Identify which cell holds the provided text, then report its (X, Y) central coordinate. 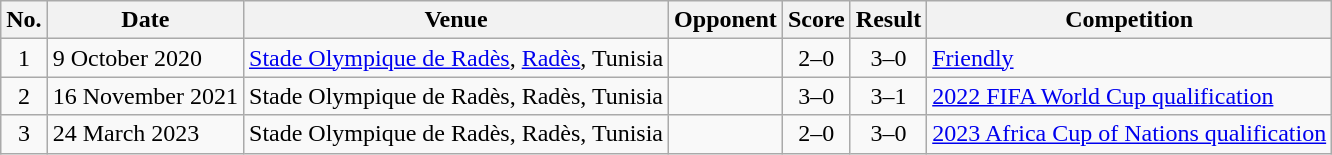
24 March 2023 (145, 134)
2022 FIFA World Cup qualification (1130, 96)
Friendly (1130, 58)
3 (24, 134)
16 November 2021 (145, 96)
Result (888, 20)
2023 Africa Cup of Nations qualification (1130, 134)
9 October 2020 (145, 58)
2 (24, 96)
Date (145, 20)
Venue (456, 20)
1 (24, 58)
Opponent (726, 20)
3–1 (888, 96)
Competition (1130, 20)
Score (816, 20)
No. (24, 20)
